From the cell containing the given text, extract its center point as (X, Y) coordinate. 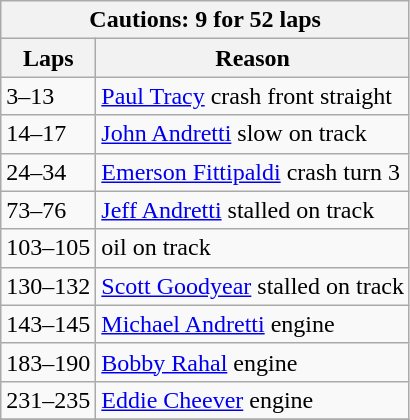
14–17 (48, 134)
3–13 (48, 96)
143–145 (48, 324)
Bobby Rahal engine (253, 362)
24–34 (48, 172)
Jeff Andretti stalled on track (253, 210)
Paul Tracy crash front straight (253, 96)
Scott Goodyear stalled on track (253, 286)
183–190 (48, 362)
oil on track (253, 248)
Emerson Fittipaldi crash turn 3 (253, 172)
103–105 (48, 248)
Cautions: 9 for 52 laps (206, 20)
73–76 (48, 210)
John Andretti slow on track (253, 134)
231–235 (48, 400)
Eddie Cheever engine (253, 400)
Reason (253, 58)
130–132 (48, 286)
Laps (48, 58)
Michael Andretti engine (253, 324)
